Pinpoint the cell where the given text exists, returning its (x, y) midpoint coordinate. 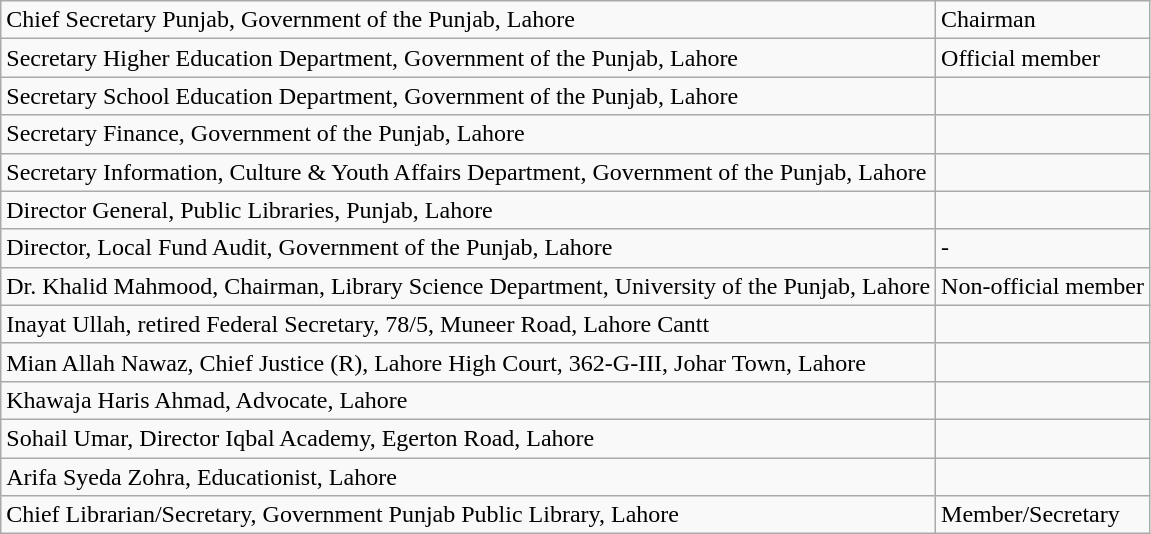
Chief Secretary Punjab, Government of the Punjab, Lahore (468, 20)
Non-official member (1043, 286)
Sohail Umar, Director Iqbal Academy, Egerton Road, Lahore (468, 438)
Member/Secretary (1043, 515)
Secretary Finance, Government of the Punjab, Lahore (468, 134)
- (1043, 248)
Secretary Information, Culture & Youth Affairs Department, Government of the Punjab, Lahore (468, 172)
Chief Librarian/Secretary, Government Punjab Public Library, Lahore (468, 515)
Arifa Syeda Zohra, Educationist, Lahore (468, 477)
Chairman (1043, 20)
Director General, Public Libraries, Punjab, Lahore (468, 210)
Dr. Khalid Mahmood, Chairman, Library Science Department, University of the Punjab, Lahore (468, 286)
Mian Allah Nawaz, Chief Justice (R), Lahore High Court, 362-G-III, Johar Town, Lahore (468, 362)
Director, Local Fund Audit, Government of the Punjab, Lahore (468, 248)
Secretary School Education Department, Government of the Punjab, Lahore (468, 96)
Inayat Ullah, retired Federal Secretary, 78/5, Muneer Road, Lahore Cantt (468, 324)
Official member (1043, 58)
Khawaja Haris Ahmad, Advocate, Lahore (468, 400)
Secretary Higher Education Department, Government of the Punjab, Lahore (468, 58)
